Return the [x, y] coordinate for the center point of the cell that contains the specified text.  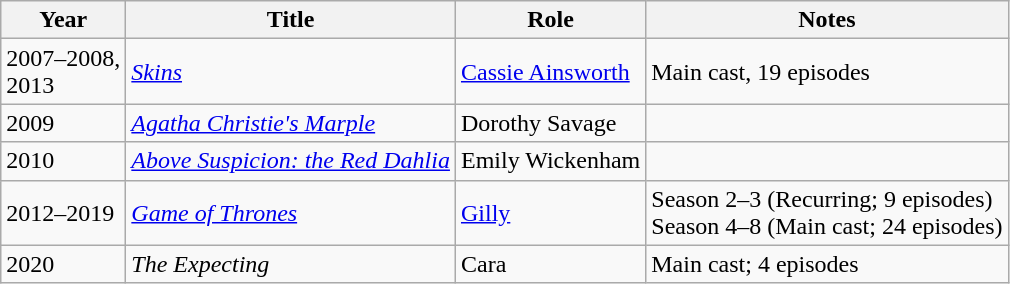
The Expecting [291, 264]
Cassie Ainsworth [550, 72]
Role [550, 20]
Skins [291, 72]
2012–2019 [64, 212]
Main cast; 4 episodes [827, 264]
Game of Thrones [291, 212]
Notes [827, 20]
Year [64, 20]
2010 [64, 161]
Cara [550, 264]
2020 [64, 264]
Main cast, 19 episodes [827, 72]
Agatha Christie's Marple [291, 123]
Dorothy Savage [550, 123]
Title [291, 20]
Above Suspicion: the Red Dahlia [291, 161]
Gilly [550, 212]
Emily Wickenham [550, 161]
2009 [64, 123]
Season 2–3 (Recurring; 9 episodes) Season 4–8 (Main cast; 24 episodes) [827, 212]
2007–2008, 2013 [64, 72]
